Search for the cell housing the specified text and yield its [x, y] center coordinate. 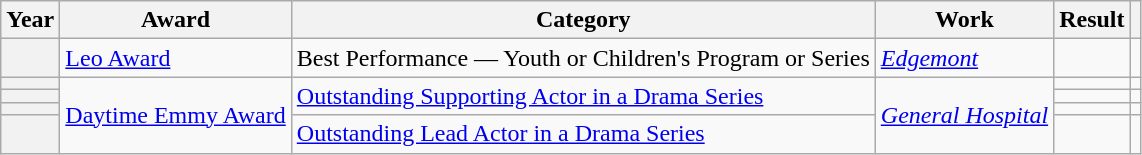
Best Performance — Youth or Children's Program or Series [583, 58]
Category [583, 20]
Award [176, 20]
Year [30, 20]
Work [964, 20]
Edgemont [964, 58]
Daytime Emmy Award [176, 115]
General Hospital [964, 115]
Leo Award [176, 58]
Outstanding Lead Actor in a Drama Series [583, 134]
Outstanding Supporting Actor in a Drama Series [583, 96]
Result [1092, 20]
